Detect which cell encompasses the target text, then output its (x, y) center coordinate. 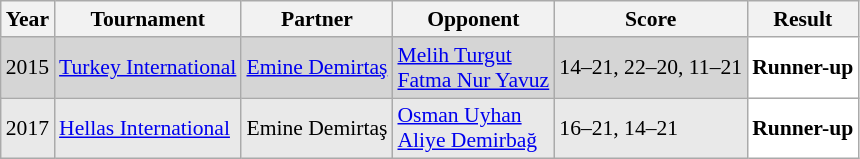
Tournament (148, 19)
Result (802, 19)
Year (28, 19)
Osman Uyhan Aliye Demirbağ (473, 128)
16–21, 14–21 (650, 128)
Opponent (473, 19)
Score (650, 19)
2017 (28, 128)
2015 (28, 68)
Partner (316, 19)
14–21, 22–20, 11–21 (650, 68)
Turkey International (148, 68)
Melih Turgut Fatma Nur Yavuz (473, 68)
Hellas International (148, 128)
